Output the [x, y] coordinate of the center of the cell containing the given text.  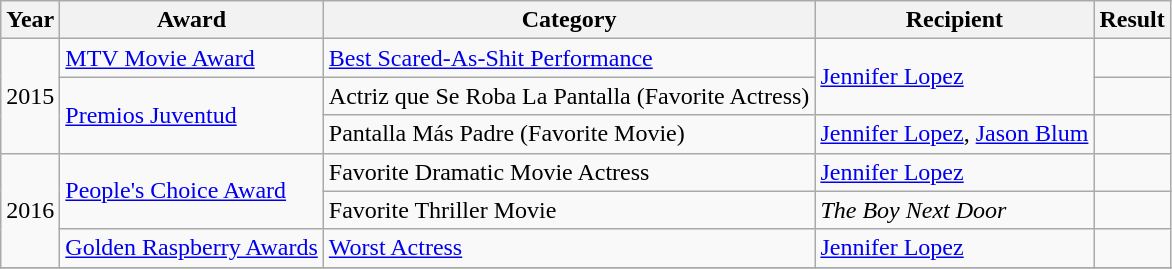
Premios Juventud [192, 115]
Actriz que Se Roba La Pantalla (Favorite Actress) [569, 96]
Year [30, 20]
Jennifer Lopez, Jason Blum [954, 134]
Category [569, 20]
The Boy Next Door [954, 210]
Best Scared-As-Shit Performance [569, 58]
People's Choice Award [192, 191]
Recipient [954, 20]
Worst Actress [569, 248]
Result [1132, 20]
Pantalla Más Padre (Favorite Movie) [569, 134]
Award [192, 20]
Favorite Thriller Movie [569, 210]
MTV Movie Award [192, 58]
2016 [30, 210]
Golden Raspberry Awards [192, 248]
2015 [30, 96]
Favorite Dramatic Movie Actress [569, 172]
